Identify which cell holds the provided text, then report its (x, y) central coordinate. 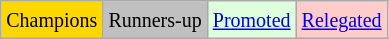
Runners-up (155, 20)
Champions (52, 20)
Relegated (342, 20)
Promoted (252, 20)
